Extract the (x, y) coordinate from the center of the cell holding the provided text.  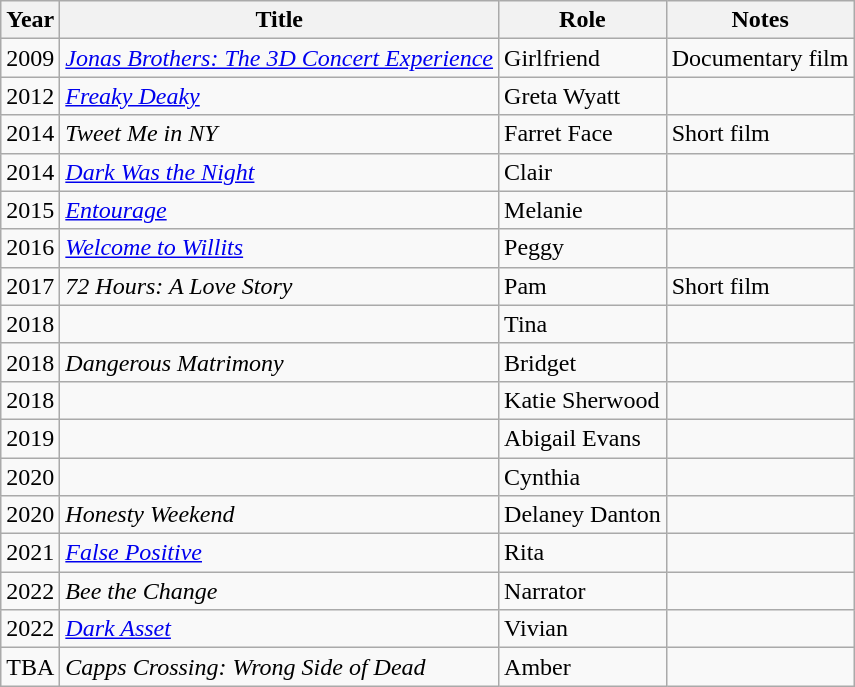
Vivian (583, 629)
Bridget (583, 362)
Capps Crossing: Wrong Side of Dead (280, 667)
2015 (30, 210)
Abigail Evans (583, 438)
Welcome to Willits (280, 248)
Pam (583, 286)
2019 (30, 438)
Dark Asset (280, 629)
Greta Wyatt (583, 96)
Documentary film (760, 58)
Dangerous Matrimony (280, 362)
Entourage (280, 210)
False Positive (280, 553)
Honesty Weekend (280, 515)
Jonas Brothers: The 3D Concert Experience (280, 58)
2021 (30, 553)
Peggy (583, 248)
Freaky Deaky (280, 96)
Katie Sherwood (583, 400)
TBA (30, 667)
Amber (583, 667)
Bee the Change (280, 591)
Cynthia (583, 477)
Tina (583, 324)
Year (30, 20)
Dark Was the Night (280, 172)
2016 (30, 248)
2009 (30, 58)
Notes (760, 20)
2017 (30, 286)
2012 (30, 96)
Role (583, 20)
Tweet Me in NY (280, 134)
Girlfriend (583, 58)
Farret Face (583, 134)
Delaney Danton (583, 515)
Rita (583, 553)
Narrator (583, 591)
Title (280, 20)
Melanie (583, 210)
Clair (583, 172)
72 Hours: A Love Story (280, 286)
